Capture the cell that displays the provided text and extract its [x, y] central coordinate. 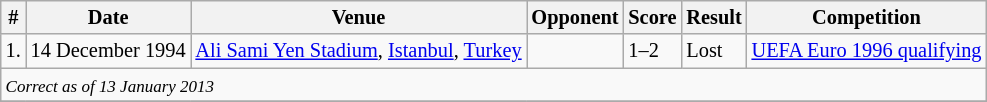
Correct as of 13 January 2013 [494, 85]
Date [108, 17]
# [14, 17]
Venue [359, 17]
1–2 [652, 51]
Lost [714, 51]
14 December 1994 [108, 51]
Competition [867, 17]
UEFA Euro 1996 qualifying [867, 51]
Result [714, 17]
1. [14, 51]
Ali Sami Yen Stadium, Istanbul, Turkey [359, 51]
Score [652, 17]
Opponent [574, 17]
